Provide the [X, Y] coordinate of the cell's center where the given text is located.  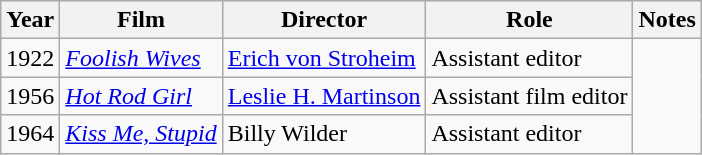
1922 [30, 58]
Role [530, 20]
1956 [30, 96]
Leslie H. Martinson [324, 96]
Erich von Stroheim [324, 58]
Kiss Me, Stupid [141, 134]
Notes [667, 20]
Foolish Wives [141, 58]
Assistant film editor [530, 96]
Hot Rod Girl [141, 96]
Billy Wilder [324, 134]
1964 [30, 134]
Director [324, 20]
Year [30, 20]
Film [141, 20]
